Pinpoint the cell where the given text exists, returning its [x, y] midpoint coordinate. 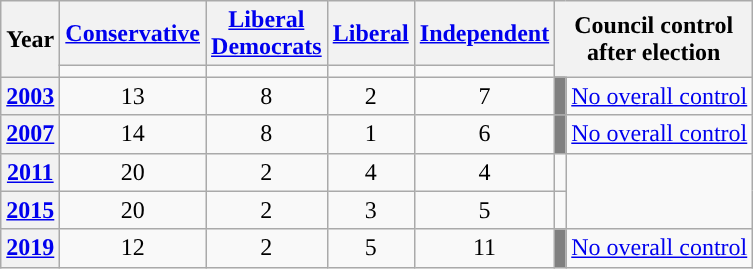
11 [484, 248]
3 [370, 210]
Council controlafter election [654, 39]
Independent [484, 34]
1 [370, 134]
14 [133, 134]
2003 [30, 96]
12 [133, 248]
Year [30, 39]
2019 [30, 248]
Liberal [370, 34]
Conservative [133, 34]
7 [484, 96]
6 [484, 134]
13 [133, 96]
2007 [30, 134]
2015 [30, 210]
2011 [30, 172]
Liberal Democrats [267, 34]
